Search for the cell housing the specified text and yield its (X, Y) center coordinate. 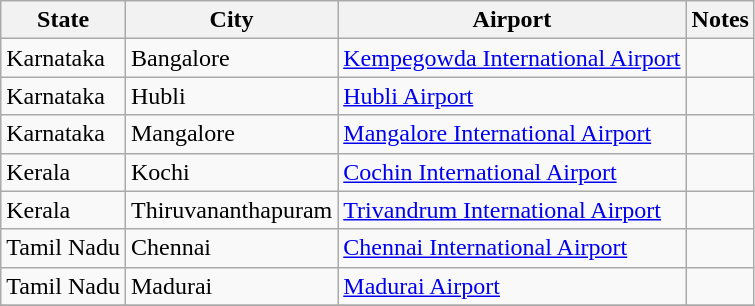
Kempegowda International Airport (512, 58)
Madurai Airport (512, 286)
Cochin International Airport (512, 172)
Kochi (231, 172)
Airport (512, 20)
Mangalore International Airport (512, 134)
Bangalore (231, 58)
Hubli Airport (512, 96)
Chennai (231, 248)
State (64, 20)
Trivandrum International Airport (512, 210)
Chennai International Airport (512, 248)
Madurai (231, 286)
Notes (720, 20)
Thiruvananthapuram (231, 210)
Mangalore (231, 134)
Hubli (231, 96)
City (231, 20)
